Find where the given text appears and provide that cell's center as [x, y] coordinate. 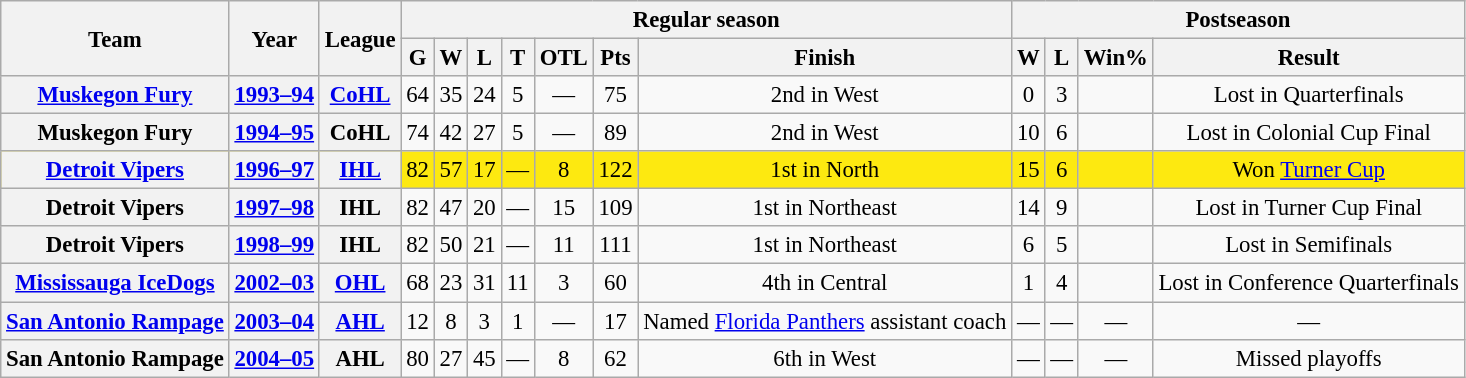
74 [418, 133]
64 [418, 95]
4th in Central [825, 283]
57 [450, 170]
122 [616, 170]
42 [450, 133]
1993–94 [274, 95]
Year [274, 38]
T [518, 58]
Lost in Conference Quarterfinals [1308, 283]
Named Florida Panthers assistant coach [825, 321]
Missed playoffs [1308, 358]
1994–95 [274, 133]
Lost in Colonial Cup Final [1308, 133]
75 [616, 95]
Lost in Turner Cup Final [1308, 208]
Finish [825, 58]
10 [1028, 133]
60 [616, 283]
2002–03 [274, 283]
68 [418, 283]
Win% [1116, 58]
12 [418, 321]
OHL [360, 283]
Lost in Semifinals [1308, 245]
31 [484, 283]
Postseason [1238, 20]
G [418, 58]
80 [418, 358]
50 [450, 245]
47 [450, 208]
1998–99 [274, 245]
Regular season [706, 20]
4 [1062, 283]
Won Turner Cup [1308, 170]
Pts [616, 58]
1996–97 [274, 170]
Lost in Quarterfinals [1308, 95]
23 [450, 283]
109 [616, 208]
1st in North [825, 170]
Team [115, 38]
2003–04 [274, 321]
21 [484, 245]
14 [1028, 208]
Mississauga IceDogs [115, 283]
0 [1028, 95]
20 [484, 208]
45 [484, 358]
89 [616, 133]
111 [616, 245]
League [360, 38]
Result [1308, 58]
OTL [564, 58]
6th in West [825, 358]
35 [450, 95]
9 [1062, 208]
2004–05 [274, 358]
62 [616, 358]
24 [484, 95]
1997–98 [274, 208]
